Search for the cell housing the specified text and yield its [X, Y] center coordinate. 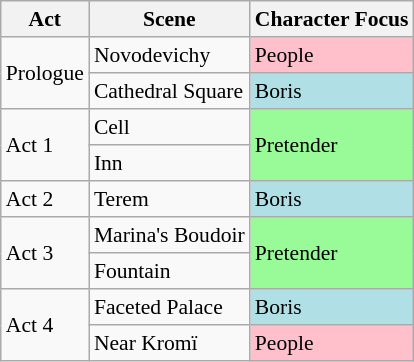
Cathedral Square [170, 91]
Act 1 [45, 145]
Act 2 [45, 199]
Prologue [45, 73]
Scene [170, 19]
Cell [170, 127]
Act 3 [45, 253]
Marina's Boudoir [170, 235]
Character Focus [332, 19]
Terem [170, 199]
Act [45, 19]
Near Kromï [170, 344]
Fountain [170, 271]
Act 4 [45, 326]
Novodevichy [170, 55]
Inn [170, 163]
Faceted Palace [170, 308]
